Locate the cell with the specified text and output its [x, y] center coordinate. 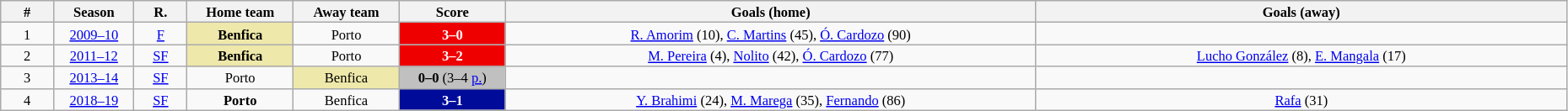
Y. Brahimi (24), M. Marega (35), Fernando (86) [771, 99]
Away team [347, 12]
Home team [240, 12]
Lucho González (8), E. Mangala (17) [1301, 55]
2011–12 [94, 55]
Goals (away) [1301, 12]
3–0 [452, 34]
2 [27, 55]
3–2 [452, 55]
R. Amorim (10), C. Martins (45), Ó. Cardozo (90) [771, 34]
# [27, 12]
2018–19 [94, 99]
Score [452, 12]
Rafa (31) [1301, 99]
2013–14 [94, 77]
F [160, 34]
M. Pereira (4), Nolito (42), Ó. Cardozo (77) [771, 55]
Season [94, 12]
2009–10 [94, 34]
3 [27, 77]
0–0 (3–4 p.) [452, 77]
3–1 [452, 99]
4 [27, 99]
Goals (home) [771, 12]
1 [27, 34]
R. [160, 12]
